Identify which cell holds the provided text, then report its (x, y) central coordinate. 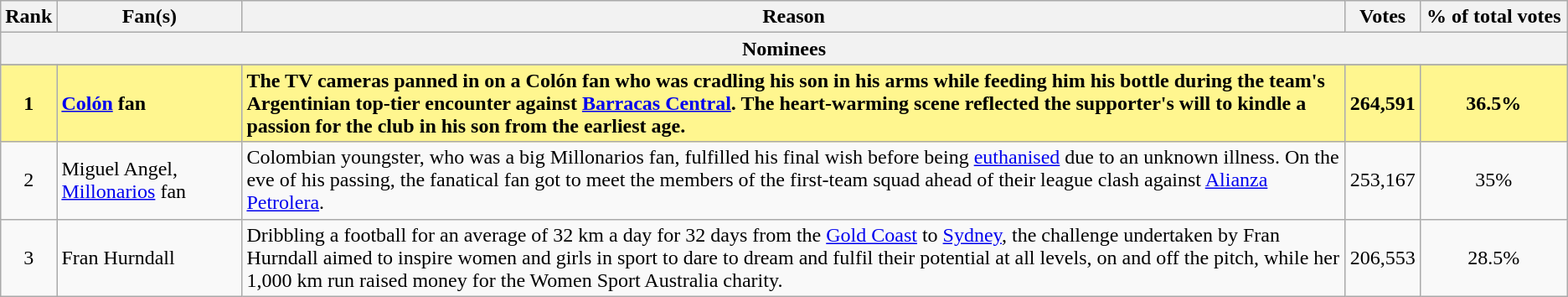
Fan(s) (149, 17)
Rank (28, 17)
36.5% (1493, 103)
35% (1493, 180)
Reason (794, 17)
% of total votes (1493, 17)
1 (28, 103)
Fran Hurndall (149, 258)
Votes (1382, 17)
Miguel Angel, Millonarios fan (149, 180)
3 (28, 258)
2 (28, 180)
206,553 (1382, 258)
253,167 (1382, 180)
Nominees (784, 49)
Colón fan (149, 103)
264,591 (1382, 103)
28.5% (1493, 258)
